Pinpoint the cell where the given text exists, returning its [x, y] midpoint coordinate. 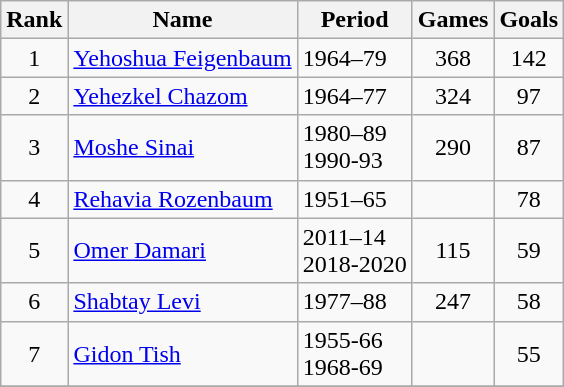
2 [34, 96]
1977–88 [354, 302]
Goals [529, 20]
Games [453, 20]
Rank [34, 20]
59 [529, 250]
4 [34, 199]
Period [354, 20]
1951–65 [354, 199]
Yehoshua Feigenbaum [182, 58]
Name [182, 20]
Rehavia Rozenbaum [182, 199]
2011–142018-2020 [354, 250]
290 [453, 148]
58 [529, 302]
247 [453, 302]
87 [529, 148]
6 [34, 302]
Omer Damari [182, 250]
97 [529, 96]
1955-661968-69 [354, 354]
1964–79 [354, 58]
Gidon Tish [182, 354]
55 [529, 354]
1980–891990-93 [354, 148]
Yehezkel Chazom [182, 96]
7 [34, 354]
324 [453, 96]
1964–77 [354, 96]
115 [453, 250]
368 [453, 58]
1 [34, 58]
Moshe Sinai [182, 148]
78 [529, 199]
3 [34, 148]
5 [34, 250]
142 [529, 58]
Shabtay Levi [182, 302]
